Scan for the cell matching the given text and deliver its (x, y) coordinate at center. 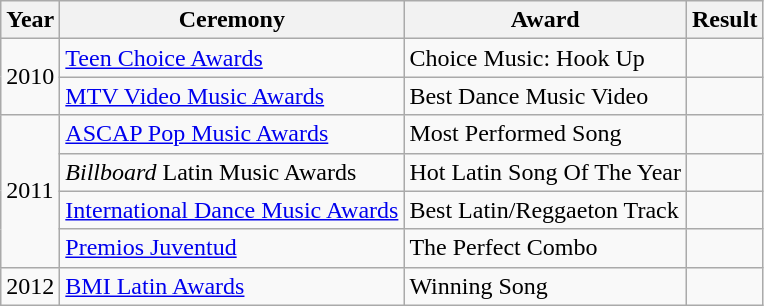
2011 (30, 191)
Hot Latin Song Of The Year (546, 172)
Ceremony (232, 20)
The Perfect Combo (546, 248)
BMI Latin Awards (232, 286)
Teen Choice Awards (232, 58)
Best Dance Music Video (546, 96)
Premios Juventud (232, 248)
MTV Video Music Awards (232, 96)
Most Performed Song (546, 134)
Award (546, 20)
Best Latin/Reggaeton Track (546, 210)
Year (30, 20)
Winning Song (546, 286)
Result (725, 20)
2012 (30, 286)
International Dance Music Awards (232, 210)
Billboard Latin Music Awards (232, 172)
2010 (30, 77)
Choice Music: Hook Up (546, 58)
ASCAP Pop Music Awards (232, 134)
